Return the (x, y) coordinate for the center point of the cell that contains the specified text.  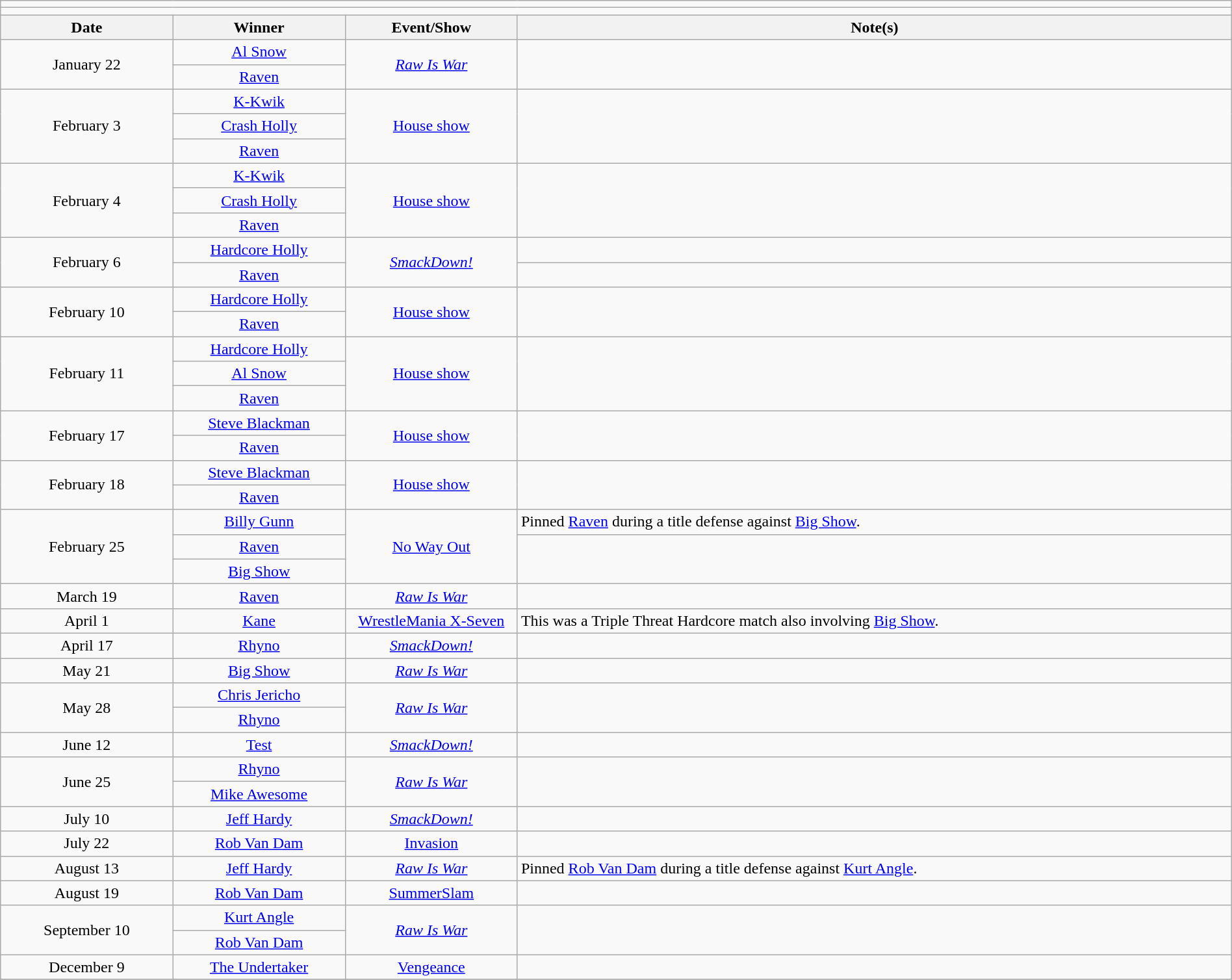
February 3 (87, 126)
May 28 (87, 708)
June 12 (87, 745)
Vengeance (431, 967)
Chris Jericho (259, 695)
February 11 (87, 374)
This was a Triple Threat Hardcore match also involving Big Show. (875, 621)
July 22 (87, 844)
March 19 (87, 596)
February 17 (87, 435)
February 4 (87, 200)
July 10 (87, 819)
May 21 (87, 670)
August 13 (87, 868)
Kurt Angle (259, 918)
February 6 (87, 262)
December 9 (87, 967)
September 10 (87, 930)
Billy Gunn (259, 522)
Date (87, 27)
Pinned Raven during a title defense against Big Show. (875, 522)
February 18 (87, 485)
Winner (259, 27)
Event/Show (431, 27)
January 22 (87, 64)
April 17 (87, 645)
February 25 (87, 547)
Note(s) (875, 27)
Pinned Rob Van Dam during a title defense against Kurt Angle. (875, 868)
Test (259, 745)
Kane (259, 621)
April 1 (87, 621)
August 19 (87, 893)
June 25 (87, 782)
Invasion (431, 844)
WrestleMania X-Seven (431, 621)
No Way Out (431, 547)
The Undertaker (259, 967)
Mike Awesome (259, 794)
SummerSlam (431, 893)
February 10 (87, 312)
